Scan for the cell matching the given text and deliver its (x, y) coordinate at center. 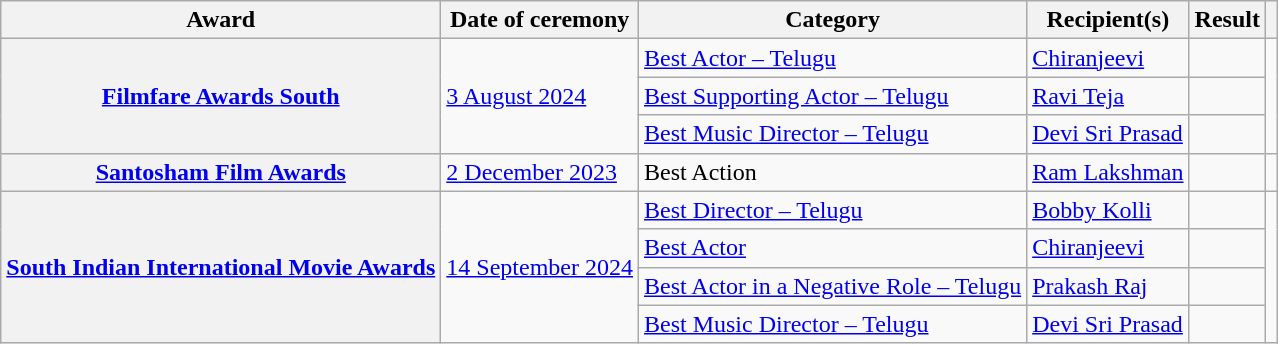
14 September 2024 (540, 267)
Filmfare Awards South (221, 96)
Best Supporting Actor – Telugu (832, 96)
South Indian International Movie Awards (221, 267)
Ravi Teja (1108, 96)
Date of ceremony (540, 20)
Best Actor – Telugu (832, 58)
Best Actor in a Negative Role – Telugu (832, 286)
Best Actor (832, 248)
3 August 2024 (540, 96)
Category (832, 20)
Santosham Film Awards (221, 172)
Best Director – Telugu (832, 210)
Best Action (832, 172)
Prakash Raj (1108, 286)
Bobby Kolli (1108, 210)
Recipient(s) (1108, 20)
Ram Lakshman (1108, 172)
2 December 2023 (540, 172)
Award (221, 20)
Result (1227, 20)
